Pinpoint the cell where the given text exists, returning its [x, y] midpoint coordinate. 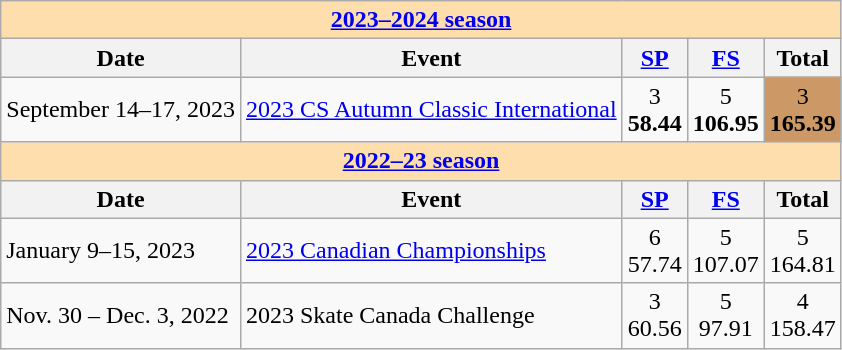
5 164.81 [802, 250]
2023 Canadian Championships [431, 250]
Nov. 30 – Dec. 3, 2022 [121, 316]
5 97.91 [726, 316]
3 60.56 [654, 316]
5 106.95 [726, 110]
4 158.47 [802, 316]
5 107.07 [726, 250]
September 14–17, 2023 [121, 110]
2023 Skate Canada Challenge [431, 316]
2022–23 season [422, 161]
6 57.74 [654, 250]
3 165.39 [802, 110]
January 9–15, 2023 [121, 250]
2023 CS Autumn Classic International [431, 110]
2023–2024 season [422, 20]
3 58.44 [654, 110]
